Provide the (X, Y) coordinate of the cell's center where the given text is located.  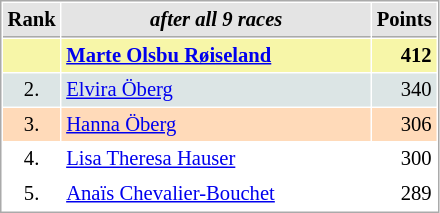
Marte Olsbu Røiseland (216, 56)
Rank (32, 20)
2. (32, 90)
5. (32, 194)
Points (404, 20)
Hanna Öberg (216, 124)
Lisa Theresa Hauser (216, 158)
Anaïs Chevalier-Bouchet (216, 194)
after all 9 races (216, 20)
4. (32, 158)
3. (32, 124)
289 (404, 194)
340 (404, 90)
Elvira Öberg (216, 90)
306 (404, 124)
300 (404, 158)
412 (404, 56)
